Determine the [x, y] coordinate at the center of the cell enclosing the given text.  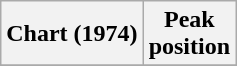
Chart (1974) [72, 34]
Peakposition [189, 34]
